Return (x, y) of the center of cell containing provided text 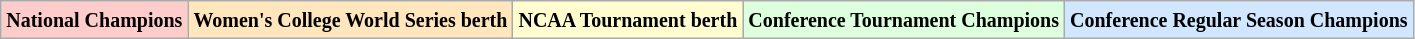
Women's College World Series berth (350, 20)
NCAA Tournament berth (628, 20)
Conference Regular Season Champions (1240, 20)
National Champions (94, 20)
Conference Tournament Champions (904, 20)
